Pinpoint the cell where the given text exists, returning its (x, y) midpoint coordinate. 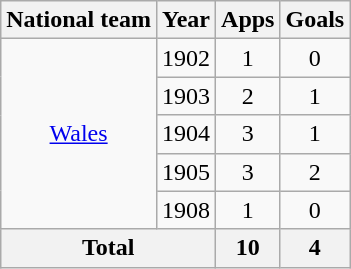
1902 (186, 58)
1904 (186, 134)
Total (108, 248)
4 (315, 248)
1905 (186, 172)
10 (248, 248)
1903 (186, 96)
Year (186, 20)
Goals (315, 20)
Apps (248, 20)
Wales (79, 134)
National team (79, 20)
1908 (186, 210)
